Capture the cell that displays the provided text and extract its (x, y) central coordinate. 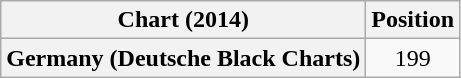
Position (413, 20)
Chart (2014) (184, 20)
199 (413, 58)
Germany (Deutsche Black Charts) (184, 58)
